Provide the [x, y] coordinate of the cell's center where the given text is located.  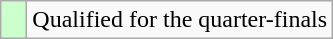
Qualified for the quarter-finals [180, 20]
